Search for the cell housing the specified text and yield its (x, y) center coordinate. 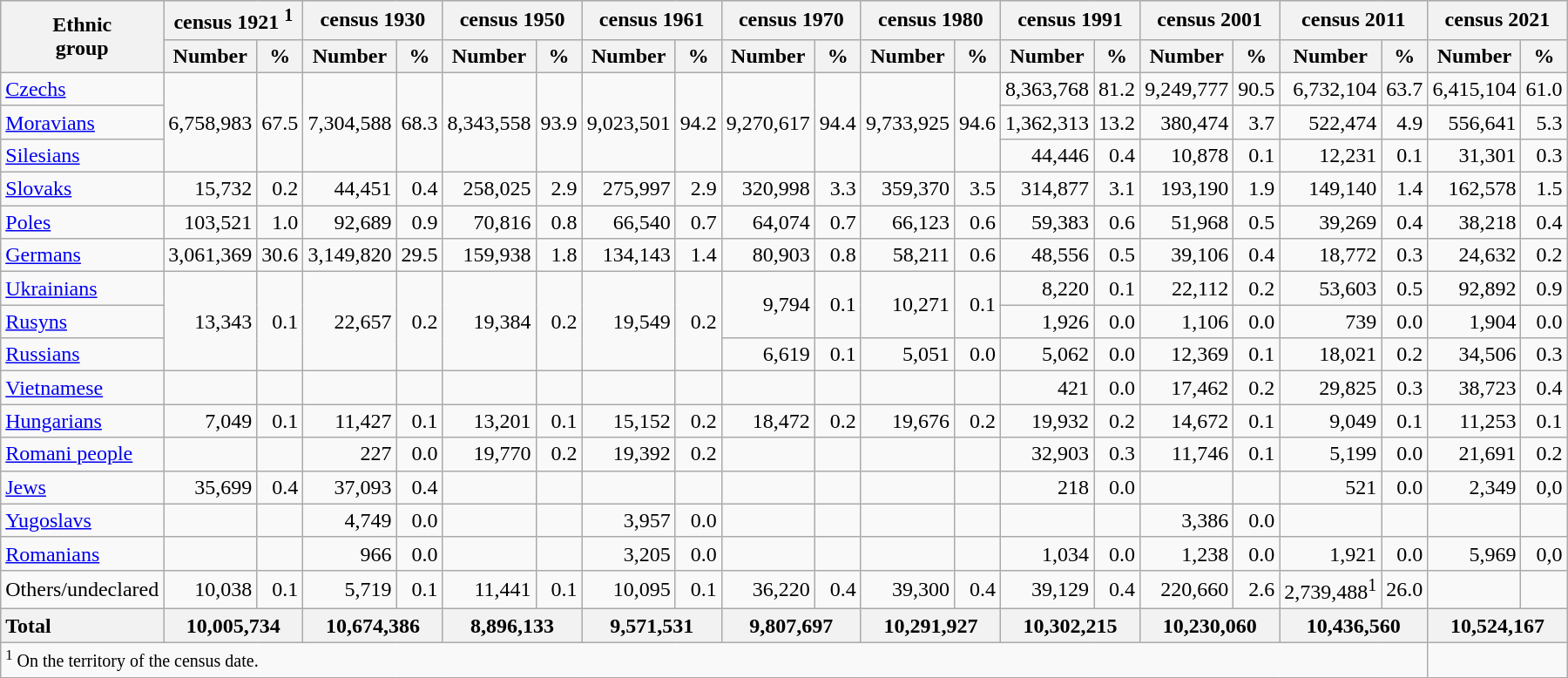
18,472 (768, 421)
3,957 (629, 520)
67.5 (280, 122)
36,220 (768, 589)
9,807,697 (791, 626)
1,926 (1047, 322)
359,370 (908, 189)
19,392 (629, 454)
30.6 (280, 255)
739 (1331, 322)
Jews (82, 487)
5,969 (1474, 553)
19,770 (490, 454)
2,349 (1474, 487)
6,619 (768, 355)
29,825 (1331, 388)
149,140 (1331, 189)
Rusyns (82, 322)
61.0 (1544, 89)
966 (350, 553)
10,302,215 (1070, 626)
7,049 (211, 421)
Slovaks (82, 189)
9,049 (1331, 421)
38,218 (1474, 222)
census 1970 (791, 21)
19,676 (908, 421)
10,230,060 (1210, 626)
92,689 (350, 222)
Romani people (82, 454)
34,506 (1474, 355)
Czechs (82, 89)
94.6 (977, 122)
1,921 (1331, 553)
1,238 (1186, 553)
census 1921 1 (233, 21)
522,474 (1331, 122)
6,415,104 (1474, 89)
94.2 (699, 122)
15,732 (211, 189)
census 1950 (512, 21)
8,363,768 (1047, 89)
Total (82, 626)
10,271 (908, 305)
53,603 (1331, 288)
90.5 (1256, 89)
1,362,313 (1047, 122)
314,877 (1047, 189)
103,521 (211, 222)
2.6 (1256, 589)
3,205 (629, 553)
17,462 (1186, 388)
18,021 (1331, 355)
258,025 (490, 189)
92,892 (1474, 288)
421 (1047, 388)
35,699 (211, 487)
1.5 (1544, 189)
37,093 (350, 487)
11,427 (350, 421)
18,772 (1331, 255)
3,386 (1186, 520)
3,061,369 (211, 255)
58,211 (908, 255)
1,106 (1186, 322)
8,896,133 (512, 626)
1.8 (559, 255)
6,758,983 (211, 122)
7,304,588 (350, 122)
Yugoslavs (82, 520)
19,932 (1047, 421)
9,023,501 (629, 122)
134,143 (629, 255)
Russians (82, 355)
32,903 (1047, 454)
162,578 (1474, 189)
5.3 (1544, 122)
10,878 (1186, 155)
5,199 (1331, 454)
10,291,927 (930, 626)
21,691 (1474, 454)
census 2021 (1497, 21)
220,660 (1186, 589)
68.3 (420, 122)
9,794 (768, 305)
10,436,560 (1354, 626)
39,106 (1186, 255)
48,556 (1047, 255)
380,474 (1186, 122)
218 (1047, 487)
29.5 (420, 255)
9,571,531 (652, 626)
10,005,734 (233, 626)
39,300 (908, 589)
10,524,167 (1497, 626)
4.9 (1404, 122)
39,269 (1331, 222)
44,451 (350, 189)
3.3 (838, 189)
556,641 (1474, 122)
8,220 (1047, 288)
11,746 (1186, 454)
39,129 (1047, 589)
521 (1331, 487)
census 1991 (1070, 21)
63.7 (1404, 89)
census 1930 (373, 21)
26.0 (1404, 589)
193,190 (1186, 189)
24,632 (1474, 255)
5,062 (1047, 355)
275,997 (629, 189)
9,270,617 (768, 122)
10,674,386 (373, 626)
19,384 (490, 322)
13.2 (1117, 122)
Germans (82, 255)
22,657 (350, 322)
80,903 (768, 255)
10,095 (629, 589)
38,723 (1474, 388)
11,441 (490, 589)
14,672 (1186, 421)
1,904 (1474, 322)
2,739,4881 (1331, 589)
census 2001 (1210, 21)
3.5 (977, 189)
93.9 (559, 122)
Vietnamese (82, 388)
70,816 (490, 222)
12,231 (1331, 155)
Moravians (82, 122)
15,152 (629, 421)
census 2011 (1354, 21)
1,034 (1047, 553)
12,369 (1186, 355)
census 1961 (652, 21)
census 1980 (930, 21)
44,446 (1047, 155)
1 On the territory of the census date. (714, 660)
320,998 (768, 189)
3.7 (1256, 122)
Poles (82, 222)
Ethnicgroup (82, 37)
227 (350, 454)
19,549 (629, 322)
1.9 (1256, 189)
159,938 (490, 255)
Hungarians (82, 421)
13,343 (211, 322)
66,540 (629, 222)
1.0 (280, 222)
Silesians (82, 155)
8,343,558 (490, 122)
31,301 (1474, 155)
4,749 (350, 520)
Ukrainians (82, 288)
51,968 (1186, 222)
3.1 (1117, 189)
64,074 (768, 222)
6,732,104 (1331, 89)
3,149,820 (350, 255)
22,112 (1186, 288)
10,038 (211, 589)
5,051 (908, 355)
Others/undeclared (82, 589)
9,249,777 (1186, 89)
81.2 (1117, 89)
13,201 (490, 421)
11,253 (1474, 421)
5,719 (350, 589)
Romanians (82, 553)
94.4 (838, 122)
9,733,925 (908, 122)
66,123 (908, 222)
59,383 (1047, 222)
